Return [x, y] of the center of cell containing provided text 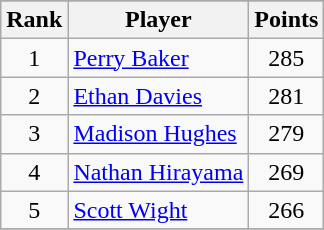
Perry Baker [158, 58]
Scott Wight [158, 210]
281 [286, 96]
2 [34, 96]
285 [286, 58]
Nathan Hirayama [158, 172]
266 [286, 210]
Madison Hughes [158, 134]
3 [34, 134]
279 [286, 134]
Rank [34, 20]
1 [34, 58]
Ethan Davies [158, 96]
4 [34, 172]
Points [286, 20]
5 [34, 210]
269 [286, 172]
Player [158, 20]
